Search for the cell housing the specified text and yield its (x, y) center coordinate. 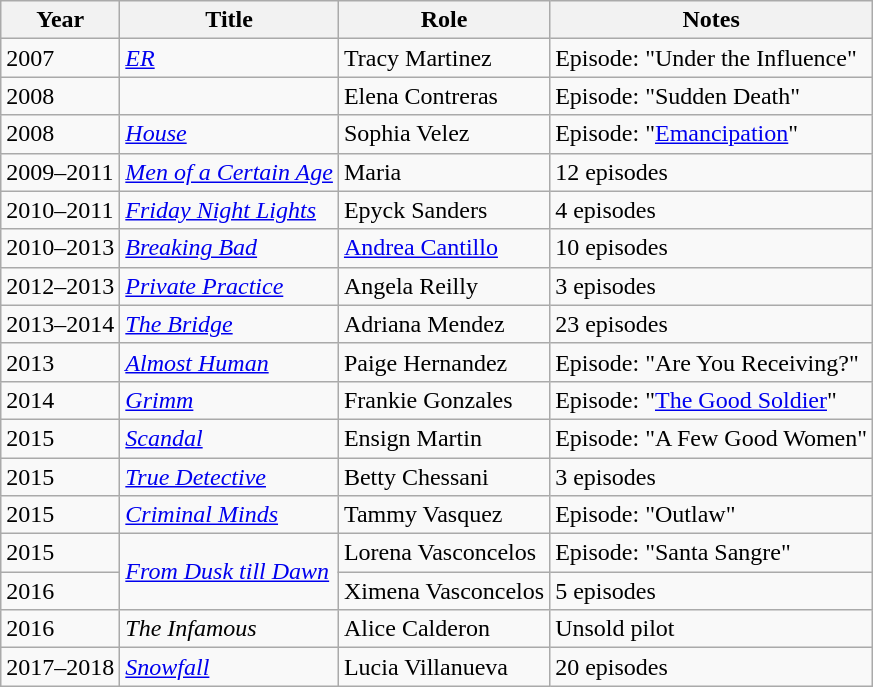
The Infamous (230, 629)
Maria (444, 172)
Episode: "Outlaw" (712, 515)
ER (230, 58)
Frankie Gonzales (444, 400)
Lorena Vasconcelos (444, 553)
Role (444, 20)
Snowfall (230, 667)
Paige Hernandez (444, 362)
House (230, 134)
2017–2018 (60, 667)
Episode: "Under the Influence" (712, 58)
2013–2014 (60, 324)
Episode: "The Good Soldier" (712, 400)
Criminal Minds (230, 515)
Title (230, 20)
Notes (712, 20)
Epyck Sanders (444, 210)
2013 (60, 362)
4 episodes (712, 210)
12 episodes (712, 172)
Friday Night Lights (230, 210)
Almost Human (230, 362)
Alice Calderon (444, 629)
Tracy Martinez (444, 58)
The Bridge (230, 324)
Breaking Bad (230, 248)
Episode: "Are You Receiving?" (712, 362)
2014 (60, 400)
10 episodes (712, 248)
Elena Contreras (444, 96)
Episode: "Sudden Death" (712, 96)
2010–2013 (60, 248)
2007 (60, 58)
Andrea Cantillo (444, 248)
Scandal (230, 438)
Ensign Martin (444, 438)
2009–2011 (60, 172)
Sophia Velez (444, 134)
Betty Chessani (444, 477)
Episode: "A Few Good Women" (712, 438)
Tammy Vasquez (444, 515)
Year (60, 20)
20 episodes (712, 667)
Angela Reilly (444, 286)
Men of a Certain Age (230, 172)
Adriana Mendez (444, 324)
Private Practice (230, 286)
From Dusk till Dawn (230, 572)
Grimm (230, 400)
Lucia Villanueva (444, 667)
True Detective (230, 477)
23 episodes (712, 324)
5 episodes (712, 591)
Unsold pilot (712, 629)
Episode: "Emancipation" (712, 134)
Ximena Vasconcelos (444, 591)
2010–2011 (60, 210)
Episode: "Santa Sangre" (712, 553)
2012–2013 (60, 286)
